Output the (x, y) coordinate of the center of the cell containing the given text.  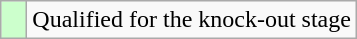
Qualified for the knock-out stage (192, 20)
